For the text-containing cell, return its midpoint in (x, y) coordinate format. 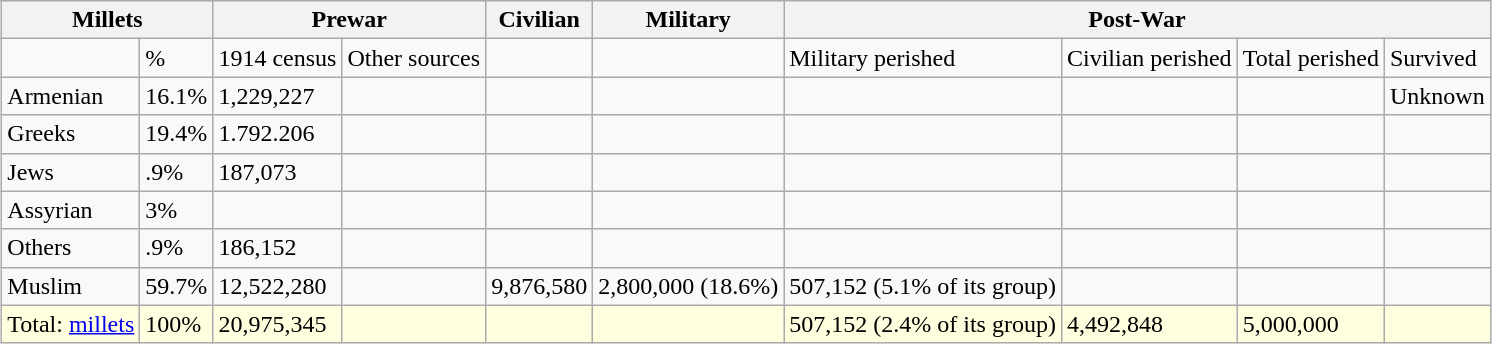
187,073 (278, 172)
16.1% (176, 96)
Other sources (414, 58)
Unknown (1437, 96)
Civilian (540, 20)
Muslim (71, 286)
19.4% (176, 134)
507,152 (5.1% of its group) (923, 286)
3% (176, 210)
59.7% (176, 286)
% (176, 58)
Military perished (923, 58)
4,492,848 (1149, 324)
Civilian perished (1149, 58)
Total: millets (71, 324)
Jews (71, 172)
Survived (1437, 58)
2,800,000 (18.6%) (688, 286)
Total perished (1310, 58)
12,522,280 (278, 286)
1914 census (278, 58)
Military (688, 20)
186,152 (278, 248)
5,000,000 (1310, 324)
Millets (108, 20)
100% (176, 324)
507,152 (2.4% of its group) (923, 324)
9,876,580 (540, 286)
1.792.206 (278, 134)
20,975,345 (278, 324)
Greeks (71, 134)
Assyrian (71, 210)
Others (71, 248)
Post-War (1137, 20)
Prewar (350, 20)
1,229,227 (278, 96)
Armenian (71, 96)
